Output the (x, y) coordinate of the center of the cell containing the given text.  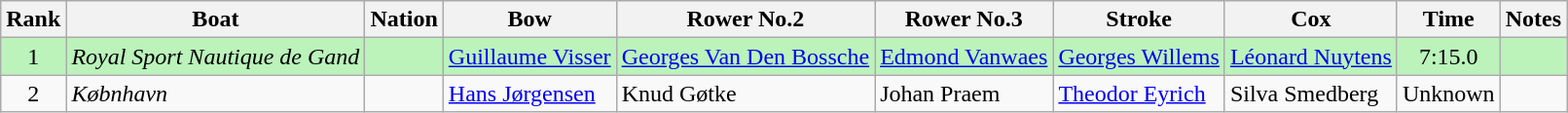
Rower No.3 (964, 19)
Bow (529, 19)
Edmond Vanwaes (964, 56)
Stroke (1139, 19)
Johan Praem (964, 94)
Boat (216, 19)
Georges Willems (1139, 56)
Royal Sport Nautique de Gand (216, 56)
Léonard Nuytens (1310, 56)
7:15.0 (1448, 56)
Time (1448, 19)
Rank (33, 19)
Hans Jørgensen (529, 94)
Unknown (1448, 94)
Cox (1310, 19)
Nation (404, 19)
Knud Gøtke (746, 94)
1 (33, 56)
Rower No.2 (746, 19)
Notes (1533, 19)
Theodor Eyrich (1139, 94)
Købnhavn (216, 94)
Guillaume Visser (529, 56)
2 (33, 94)
Silva Smedberg (1310, 94)
Georges Van Den Bossche (746, 56)
